Pinpoint the cell where the given text exists, returning its (x, y) midpoint coordinate. 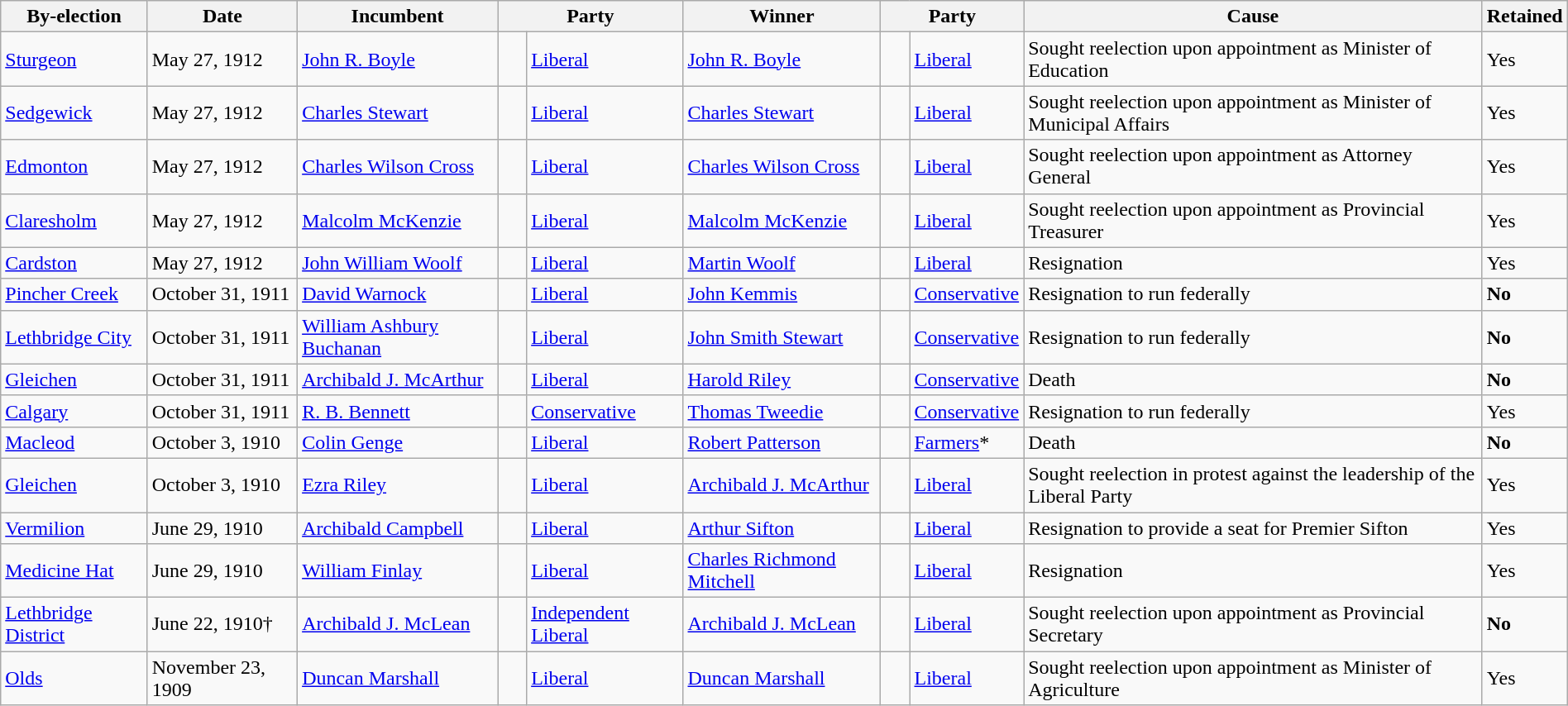
Olds (74, 678)
Lethbridge City (74, 337)
Calgary (74, 411)
Retained (1525, 17)
David Warnock (398, 294)
Sought reelection upon appointment as Provincial Secretary (1253, 625)
June 22, 1910† (222, 625)
Thomas Tweedie (782, 411)
Sedgewick (74, 112)
Independent Liberal (605, 625)
Sought reelection upon appointment as Provincial Treasurer (1253, 220)
Incumbent (398, 17)
Pincher Creek (74, 294)
Robert Patterson (782, 442)
John Smith Stewart (782, 337)
Edmonton (74, 167)
Sought reelection upon appointment as Minister of Education (1253, 60)
Cardston (74, 263)
Winner (782, 17)
Arthur Sifton (782, 528)
Claresholm (74, 220)
Medicine Hat (74, 570)
Sought reelection upon appointment as Minister of Municipal Affairs (1253, 112)
Sought reelection in protest against the leadership of the Liberal Party (1253, 484)
Lethbridge District (74, 625)
R. B. Bennett (398, 411)
William Ashbury Buchanan (398, 337)
Sought reelection upon appointment as Minister of Agriculture (1253, 678)
By-election (74, 17)
Ezra Riley (398, 484)
Farmers* (967, 442)
Harold Riley (782, 379)
Sought reelection upon appointment as Attorney General (1253, 167)
John Kemmis (782, 294)
John William Woolf (398, 263)
November 23, 1909 (222, 678)
Martin Woolf (782, 263)
Archibald Campbell (398, 528)
William Finlay (398, 570)
Date (222, 17)
Charles Richmond Mitchell (782, 570)
Resignation to provide a seat for Premier Sifton (1253, 528)
Sturgeon (74, 60)
Macleod (74, 442)
Colin Genge (398, 442)
Vermilion (74, 528)
Cause (1253, 17)
